Detect which cell encompasses the target text, then output its [X, Y] center coordinate. 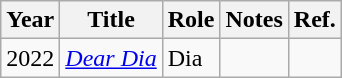
2022 [30, 58]
Year [30, 20]
Role [191, 20]
Ref. [314, 20]
Notes [254, 20]
Title [111, 20]
Dear Dia [111, 58]
Dia [191, 58]
